Return (x, y) of the center of cell containing provided text 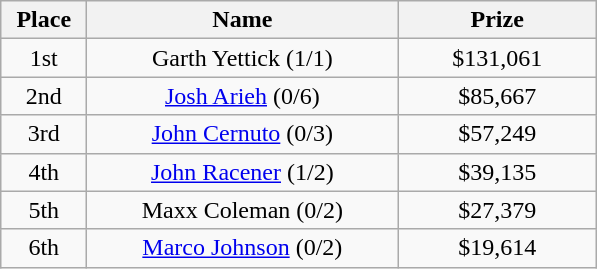
2nd (44, 96)
John Racener (1/2) (242, 172)
$85,667 (498, 96)
Prize (498, 20)
Maxx Coleman (0/2) (242, 210)
4th (44, 172)
$57,249 (498, 134)
Name (242, 20)
Garth Yettick (1/1) (242, 58)
6th (44, 248)
Josh Arieh (0/6) (242, 96)
1st (44, 58)
5th (44, 210)
3rd (44, 134)
$39,135 (498, 172)
Place (44, 20)
Marco Johnson (0/2) (242, 248)
John Cernuto (0/3) (242, 134)
$131,061 (498, 58)
$19,614 (498, 248)
$27,379 (498, 210)
